Return the (x, y) coordinate for the center point of the cell that contains the specified text.  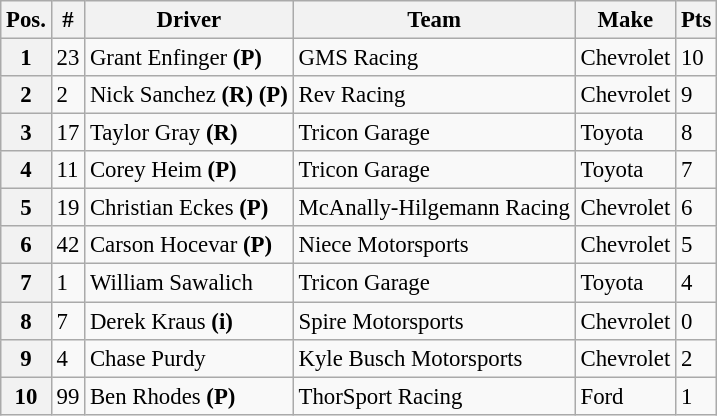
42 (68, 245)
ThorSport Racing (434, 396)
Grant Enfinger (P) (190, 58)
17 (68, 133)
Pos. (26, 20)
Niece Motorsports (434, 245)
0 (696, 321)
Rev Racing (434, 95)
Carson Hocevar (P) (190, 245)
McAnally-Hilgemann Racing (434, 208)
Driver (190, 20)
Taylor Gray (R) (190, 133)
Nick Sanchez (R) (P) (190, 95)
99 (68, 396)
Spire Motorsports (434, 321)
19 (68, 208)
Chase Purdy (190, 358)
Pts (696, 20)
Ben Rhodes (P) (190, 396)
GMS Racing (434, 58)
23 (68, 58)
William Sawalich (190, 283)
# (68, 20)
Corey Heim (P) (190, 170)
Derek Kraus (i) (190, 321)
Make (625, 20)
Team (434, 20)
Ford (625, 396)
3 (26, 133)
Kyle Busch Motorsports (434, 358)
11 (68, 170)
Christian Eckes (P) (190, 208)
